Extract the (X, Y) coordinate from the center of the cell holding the provided text.  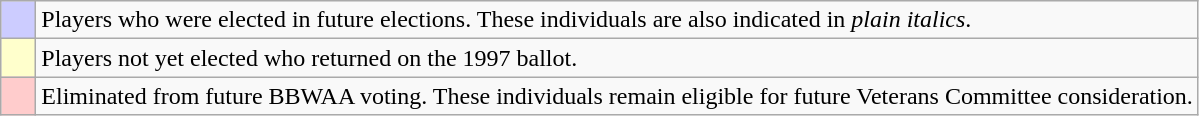
Players not yet elected who returned on the 1997 ballot. (618, 58)
Players who were elected in future elections. These individuals are also indicated in plain italics. (618, 20)
Eliminated from future BBWAA voting. These individuals remain eligible for future Veterans Committee consideration. (618, 96)
